Capture the cell that displays the provided text and extract its [X, Y] central coordinate. 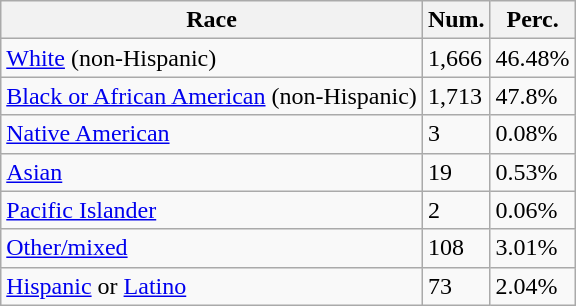
White (non-Hispanic) [212, 58]
Black or African American (non-Hispanic) [212, 96]
3 [456, 134]
2 [456, 210]
Perc. [532, 20]
108 [456, 248]
2.04% [532, 286]
0.06% [532, 210]
73 [456, 286]
Native American [212, 134]
Race [212, 20]
3.01% [532, 248]
Pacific Islander [212, 210]
19 [456, 172]
Hispanic or Latino [212, 286]
0.53% [532, 172]
47.8% [532, 96]
Asian [212, 172]
Num. [456, 20]
1,666 [456, 58]
46.48% [532, 58]
0.08% [532, 134]
1,713 [456, 96]
Other/mixed [212, 248]
